Locate the cell with the specified text and output its [X, Y] center coordinate. 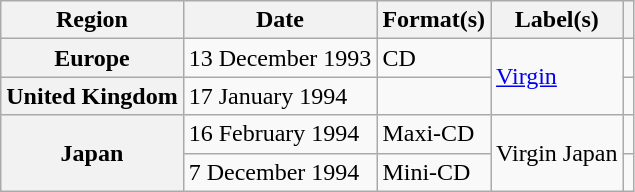
Virgin Japan [557, 153]
United Kingdom [92, 96]
Format(s) [434, 20]
CD [434, 58]
Europe [92, 58]
Date [280, 20]
Mini-CD [434, 172]
Maxi-CD [434, 134]
17 January 1994 [280, 96]
Label(s) [557, 20]
16 February 1994 [280, 134]
7 December 1994 [280, 172]
Virgin [557, 77]
13 December 1993 [280, 58]
Region [92, 20]
Japan [92, 153]
